Capture the cell that displays the provided text and extract its [X, Y] central coordinate. 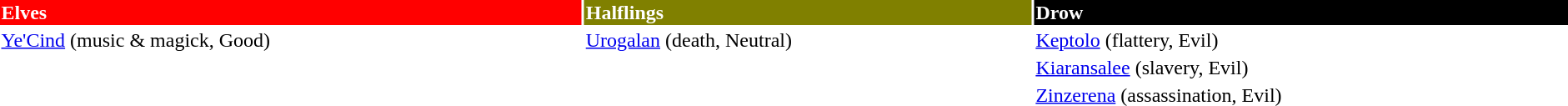
Halflings [809, 13]
Kiaransalee (slavery, Evil) [1301, 68]
Elves [291, 13]
Ye'Cind (music & magick, Good) [291, 40]
Urogalan (death, Neutral) [809, 40]
Drow [1301, 13]
Keptolo (flattery, Evil) [1301, 40]
